Output the [X, Y] coordinate of the center of the cell containing the given text.  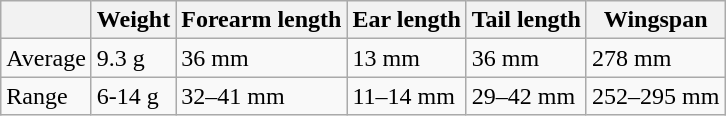
13 mm [406, 58]
278 mm [655, 58]
Tail length [526, 20]
Weight [133, 20]
32–41 mm [262, 96]
Average [46, 58]
Forearm length [262, 20]
6-14 g [133, 96]
Ear length [406, 20]
Wingspan [655, 20]
29–42 mm [526, 96]
9.3 g [133, 58]
Range [46, 96]
11–14 mm [406, 96]
252–295 mm [655, 96]
